Output the [x, y] coordinate of the center of the cell containing the given text.  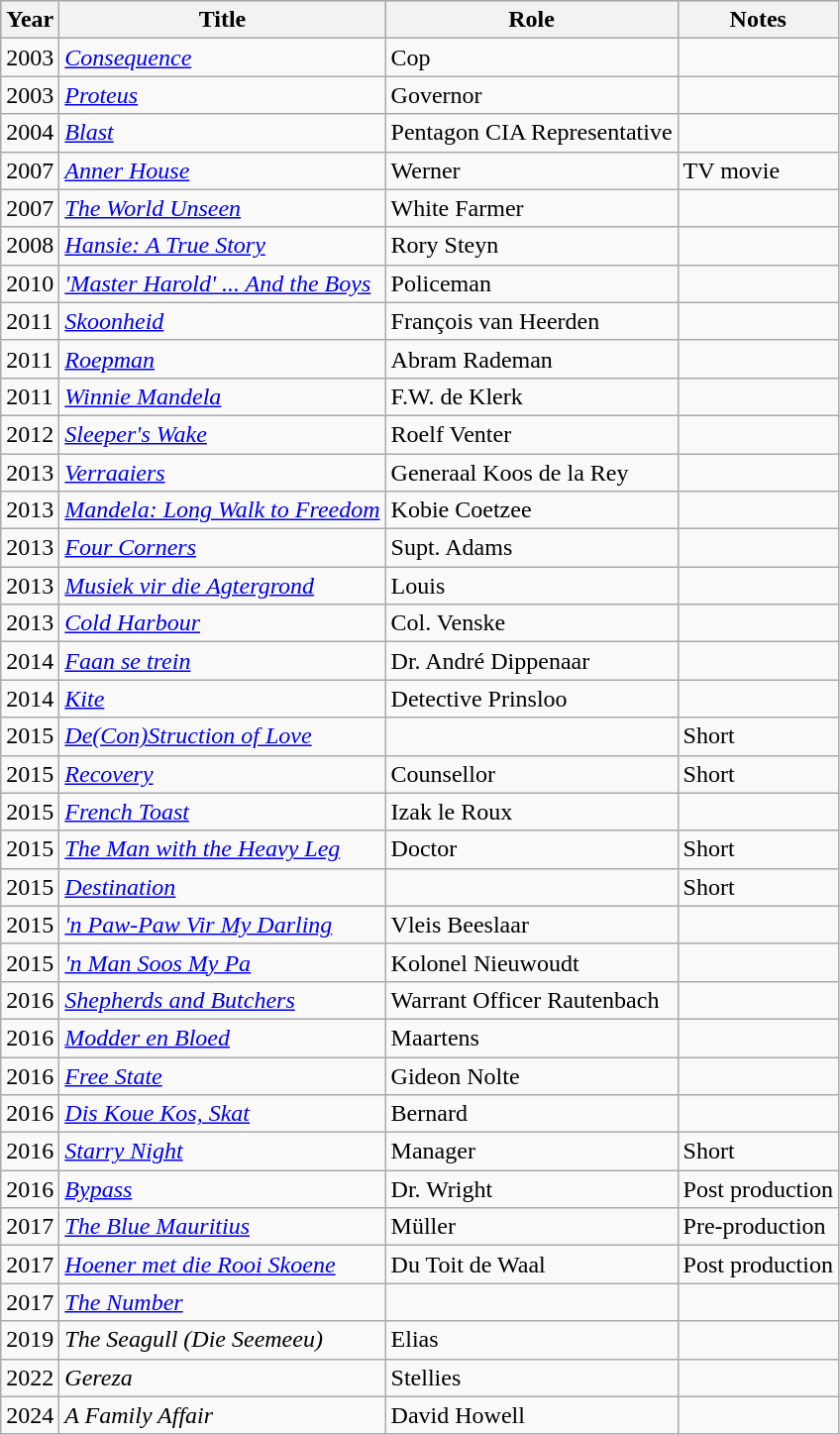
Dr. Wright [531, 1189]
Blast [222, 133]
Müller [531, 1227]
Roepman [222, 359]
Governor [531, 95]
White Farmer [531, 208]
Manager [531, 1152]
Supt. Adams [531, 548]
Rory Steyn [531, 246]
Warrant Officer Rautenbach [531, 1000]
Cop [531, 57]
Kolonel Nieuwoudt [531, 962]
The Seagull (Die Seemeeu) [222, 1340]
Abram Rademan [531, 359]
Shepherds and Butchers [222, 1000]
Kobie Coetzee [531, 510]
Dis Koue Kos, Skat [222, 1114]
Pentagon CIA Representative [531, 133]
François van Heerden [531, 321]
De(Con)Struction of Love [222, 736]
Generaal Koos de la Rey [531, 473]
Consequence [222, 57]
A Family Affair [222, 1415]
Bernard [531, 1114]
Sleeper's Wake [222, 434]
Policeman [531, 283]
'Master Harold' ... And the Boys [222, 283]
Hansie: A True Story [222, 246]
TV movie [758, 170]
The Man with the Heavy Leg [222, 849]
2022 [30, 1378]
2004 [30, 133]
2019 [30, 1340]
2012 [30, 434]
Izak le Roux [531, 812]
Vleis Beeslaar [531, 925]
Skoonheid [222, 321]
Hoener met die Rooi Skoene [222, 1265]
Starry Night [222, 1152]
'n Man Soos My Pa [222, 962]
Destination [222, 887]
Detective Prinsloo [531, 699]
Pre-production [758, 1227]
Elias [531, 1340]
Title [222, 20]
The Blue Mauritius [222, 1227]
Bypass [222, 1189]
Roelf Venter [531, 434]
Maartens [531, 1038]
'n Paw-Paw Vir My Darling [222, 925]
French Toast [222, 812]
Cold Harbour [222, 623]
Kite [222, 699]
Winnie Mandela [222, 396]
2010 [30, 283]
The Number [222, 1302]
Col. Venske [531, 623]
Mandela: Long Walk to Freedom [222, 510]
Gereza [222, 1378]
2024 [30, 1415]
Year [30, 20]
F.W. de Klerk [531, 396]
Doctor [531, 849]
Proteus [222, 95]
Verraaiers [222, 473]
Dr. André Dippenaar [531, 661]
Modder en Bloed [222, 1038]
Du Toit de Waal [531, 1265]
2008 [30, 246]
Werner [531, 170]
Gideon Nolte [531, 1075]
Faan se trein [222, 661]
Recovery [222, 774]
Stellies [531, 1378]
Role [531, 20]
Musiek vir die Agtergrond [222, 586]
Four Corners [222, 548]
Notes [758, 20]
Louis [531, 586]
David Howell [531, 1415]
The World Unseen [222, 208]
Counsellor [531, 774]
Anner House [222, 170]
Free State [222, 1075]
